Pinpoint the cell where the given text exists, returning its [X, Y] midpoint coordinate. 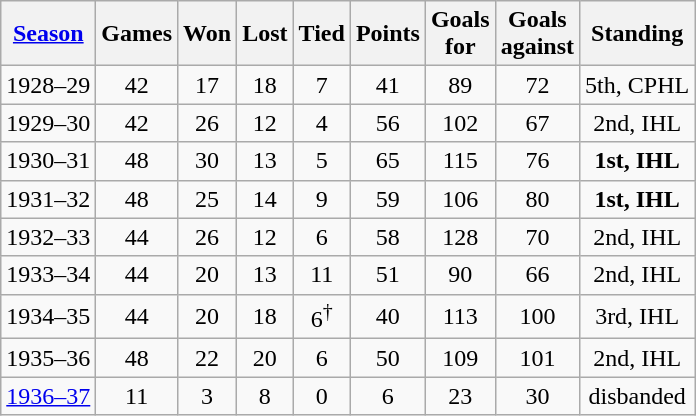
5 [322, 161]
58 [388, 237]
128 [460, 237]
4 [322, 123]
1929–30 [48, 123]
89 [460, 85]
5th, CPHL [638, 85]
115 [460, 161]
65 [388, 161]
102 [460, 123]
Tied [322, 34]
56 [388, 123]
100 [537, 316]
1932–33 [48, 237]
1930–31 [48, 161]
6† [322, 316]
17 [208, 85]
Games [137, 34]
66 [537, 275]
50 [388, 358]
1933–34 [48, 275]
9 [322, 199]
113 [460, 316]
1935–36 [48, 358]
51 [388, 275]
1931–32 [48, 199]
80 [537, 199]
0 [322, 396]
70 [537, 237]
41 [388, 85]
25 [208, 199]
90 [460, 275]
Goalsfor [460, 34]
Season [48, 34]
Goalsagainst [537, 34]
59 [388, 199]
8 [265, 396]
72 [537, 85]
1936–37 [48, 396]
109 [460, 358]
Won [208, 34]
Lost [265, 34]
76 [537, 161]
14 [265, 199]
1934–35 [48, 316]
Points [388, 34]
3 [208, 396]
106 [460, 199]
7 [322, 85]
23 [460, 396]
40 [388, 316]
67 [537, 123]
Standing [638, 34]
22 [208, 358]
disbanded [638, 396]
101 [537, 358]
3rd, IHL [638, 316]
1928–29 [48, 85]
